Return the (X, Y) coordinate for the center point of the cell that contains the specified text.  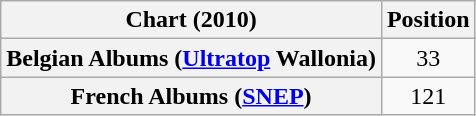
Position (428, 20)
French Albums (SNEP) (192, 96)
121 (428, 96)
Belgian Albums (Ultratop Wallonia) (192, 58)
33 (428, 58)
Chart (2010) (192, 20)
